Extract the [X, Y] coordinate from the center of the cell holding the provided text.  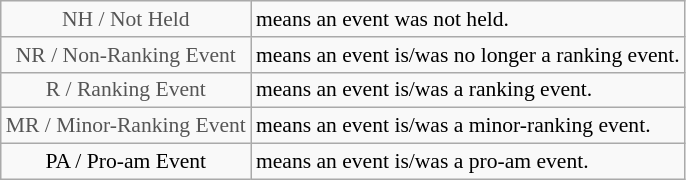
NH / Not Held [126, 19]
NR / Non-Ranking Event [126, 55]
MR / Minor-Ranking Event [126, 126]
PA / Pro-am Event [126, 162]
means an event is/was a pro-am event. [468, 162]
means an event is/was no longer a ranking event. [468, 55]
means an event was not held. [468, 19]
R / Ranking Event [126, 90]
means an event is/was a ranking event. [468, 90]
means an event is/was a minor-ranking event. [468, 126]
